For the text-containing cell, return its midpoint in [X, Y] coordinate format. 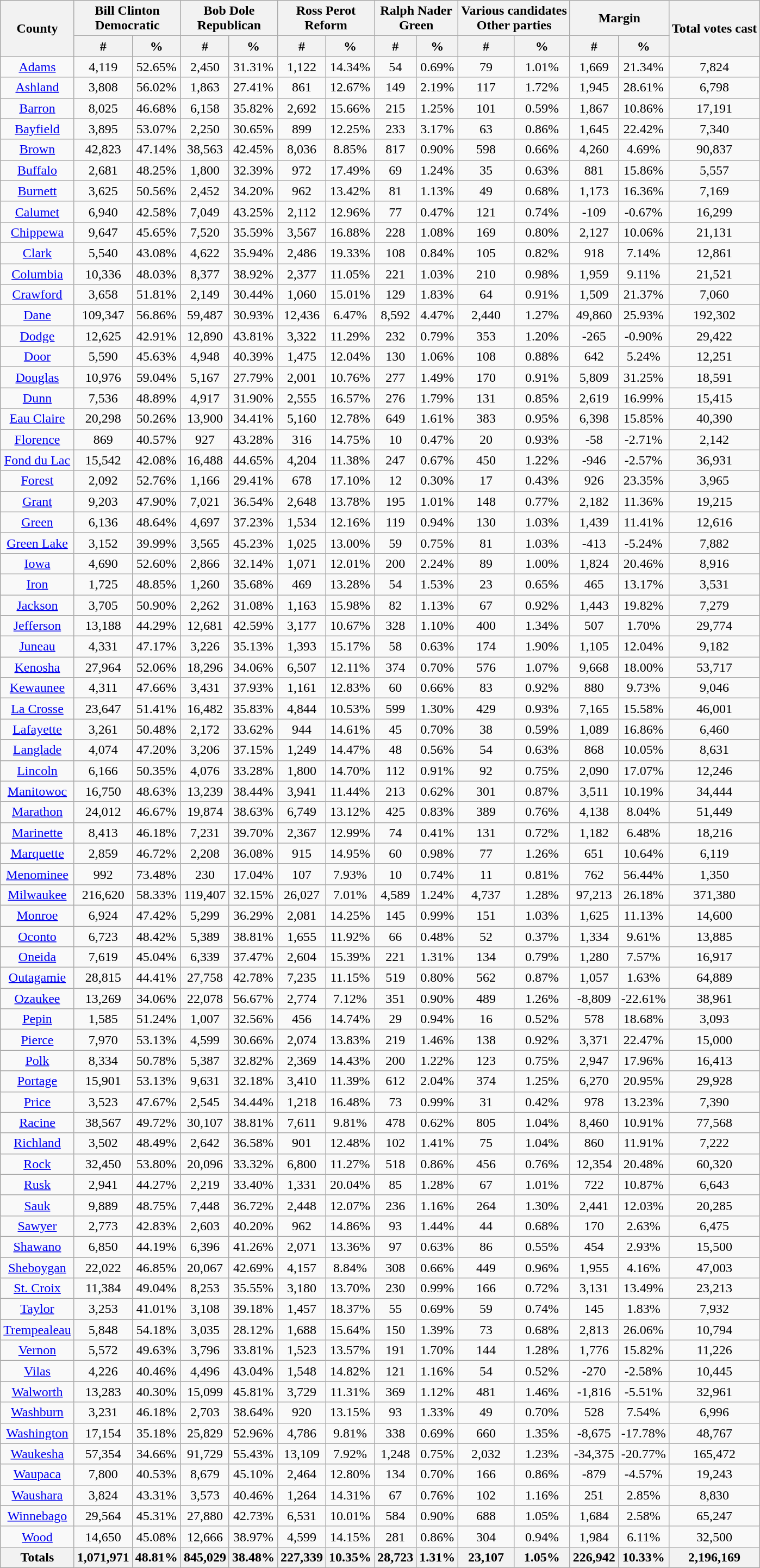
8,916 [714, 563]
37.23% [253, 522]
1.33% [437, 1412]
Calumet [37, 212]
1.06% [437, 357]
7,536 [103, 398]
3,322 [301, 336]
7,390 [714, 1102]
3,206 [204, 750]
66 [396, 936]
0.81% [541, 874]
7.54% [644, 1412]
1.10% [437, 626]
4,157 [301, 1268]
1,060 [301, 295]
3,108 [204, 1309]
42.08% [157, 460]
52.96% [253, 1433]
18.37% [350, 1309]
7,448 [204, 1205]
1,984 [594, 1536]
7.92% [350, 1454]
12.03% [644, 1205]
45.63% [157, 357]
3.17% [437, 129]
-109 [594, 212]
978 [594, 1102]
562 [486, 978]
1.35% [541, 1433]
1,548 [301, 1371]
845,029 [204, 1557]
599 [396, 709]
82 [396, 605]
5.24% [644, 357]
45.31% [157, 1516]
3,226 [204, 647]
23,647 [103, 709]
18,216 [714, 833]
0.48% [437, 936]
-20.77% [644, 1454]
10.53% [350, 709]
247 [396, 460]
Columbia [37, 274]
13,269 [103, 999]
926 [594, 481]
13,283 [103, 1392]
22.47% [644, 1040]
47.14% [157, 150]
2,208 [204, 853]
11.31% [350, 1392]
1.34% [541, 626]
16,413 [714, 1061]
13,885 [714, 936]
48.03% [157, 274]
33.81% [253, 1350]
169 [486, 232]
2,619 [594, 398]
Outagamie [37, 978]
233 [396, 129]
901 [301, 1143]
3,371 [594, 1040]
0.83% [437, 812]
2,464 [301, 1474]
Oneida [37, 957]
48.42% [157, 936]
869 [103, 439]
17.96% [644, 1061]
45 [396, 729]
4,917 [204, 398]
13.57% [350, 1350]
4,260 [594, 150]
Brown [37, 150]
8,377 [204, 274]
Total votes cast [714, 28]
2,112 [301, 212]
5,389 [204, 936]
3,261 [103, 729]
2,604 [301, 957]
36.54% [253, 501]
-22.61% [644, 999]
40.30% [157, 1392]
3,796 [204, 1350]
2,452 [204, 191]
14.43% [350, 1061]
39.99% [157, 543]
33.40% [253, 1185]
2,648 [301, 501]
6,460 [714, 729]
226,942 [594, 1557]
44.27% [157, 1185]
15,901 [103, 1081]
36.58% [253, 1143]
2,142 [714, 439]
17.10% [350, 481]
-58 [594, 439]
11.41% [644, 522]
10.06% [644, 232]
12.11% [350, 667]
227,339 [301, 1557]
21,131 [714, 232]
264 [486, 1205]
2,545 [204, 1102]
18.68% [644, 1019]
47.20% [157, 750]
2,555 [301, 398]
20.95% [644, 1081]
42.59% [253, 626]
1,669 [594, 67]
48.89% [157, 398]
Price [37, 1102]
944 [301, 729]
97,213 [594, 895]
44.41% [157, 978]
11.39% [350, 1081]
7,611 [301, 1123]
91,729 [204, 1454]
20 [486, 439]
1,007 [204, 1019]
Clark [37, 253]
860 [594, 1143]
Waupaca [37, 1474]
28.12% [253, 1330]
42.73% [253, 1516]
16 [486, 1019]
35.13% [253, 647]
861 [301, 88]
0.37% [541, 936]
35.55% [253, 1288]
40,390 [714, 419]
-1,816 [594, 1392]
9,647 [103, 232]
Rusk [37, 1185]
3,410 [301, 1081]
15.64% [350, 1330]
44 [486, 1226]
13,239 [204, 791]
9,182 [714, 647]
1.63% [644, 978]
7,165 [594, 709]
13,188 [103, 626]
7,520 [204, 232]
449 [486, 1268]
598 [486, 150]
25.93% [644, 315]
3,965 [714, 481]
4,697 [204, 522]
44.19% [157, 1247]
2,182 [594, 501]
7,824 [714, 67]
Milwaukee [37, 895]
1.90% [541, 647]
7,970 [103, 1040]
0.42% [541, 1102]
14.31% [350, 1495]
38.44% [253, 791]
24,012 [103, 812]
10.67% [350, 626]
915 [301, 853]
11.91% [644, 1143]
8,334 [103, 1061]
10.19% [644, 791]
4,844 [301, 709]
56.44% [644, 874]
28,723 [396, 1557]
4,331 [103, 647]
8,253 [204, 1288]
8,679 [204, 1474]
195 [396, 501]
11,226 [714, 1350]
3,152 [103, 543]
4,074 [103, 750]
880 [594, 688]
21.34% [644, 67]
236 [396, 1205]
105 [486, 253]
35.94% [253, 253]
45.04% [157, 957]
144 [486, 1350]
2,074 [301, 1040]
92 [486, 771]
32,500 [714, 1536]
277 [396, 377]
31 [486, 1102]
42.83% [157, 1226]
Iron [37, 584]
38.64% [253, 1412]
69 [396, 170]
1,071,971 [103, 1557]
Juneau [37, 647]
28.61% [644, 88]
9.61% [644, 936]
86 [486, 1247]
3,729 [301, 1392]
1,173 [594, 191]
Bill ClintonDemocratic [127, 18]
48.85% [157, 584]
37.15% [253, 750]
12.78% [350, 419]
49.63% [157, 1350]
2.63% [644, 1226]
Langlade [37, 750]
14.61% [350, 729]
2.24% [437, 563]
15.39% [350, 957]
3,180 [301, 1288]
881 [594, 170]
304 [486, 1536]
469 [301, 584]
3,658 [103, 295]
Vernon [37, 1350]
1.27% [541, 315]
Oconto [37, 936]
1,105 [594, 647]
Dodge [37, 336]
25,829 [204, 1433]
1.20% [541, 336]
48.64% [157, 522]
4,622 [204, 253]
1,218 [301, 1102]
1,824 [594, 563]
16.57% [350, 398]
51.24% [157, 1019]
13.15% [350, 1412]
40.57% [157, 439]
15.17% [350, 647]
Ralph NaderGreen [416, 18]
27.41% [253, 88]
38.92% [253, 274]
3,502 [103, 1143]
Marinette [37, 833]
-17.78% [644, 1433]
1.79% [437, 398]
13.78% [350, 501]
13.23% [644, 1102]
48.25% [157, 170]
13.42% [350, 191]
1,393 [301, 647]
6,398 [594, 419]
34.66% [157, 1454]
7,021 [204, 501]
43.28% [253, 439]
20.04% [350, 1185]
11.05% [350, 274]
11.27% [350, 1164]
19.33% [350, 253]
16,750 [103, 791]
117 [486, 88]
35.59% [253, 232]
58.33% [157, 895]
51,449 [714, 812]
489 [486, 999]
12,436 [301, 315]
688 [486, 1516]
6,158 [204, 108]
19,215 [714, 501]
44.29% [157, 626]
5,557 [714, 170]
7,049 [204, 212]
2,941 [103, 1185]
1.39% [437, 1330]
429 [486, 709]
7,882 [714, 543]
11.13% [644, 915]
Grant [37, 501]
38.97% [253, 1536]
10.91% [644, 1123]
Washburn [37, 1412]
215 [396, 108]
1,625 [594, 915]
32,961 [714, 1392]
10.35% [350, 1557]
29 [396, 1019]
11 [486, 874]
3,531 [714, 584]
16.99% [644, 398]
33.32% [253, 1164]
49,860 [594, 315]
Burnett [37, 191]
Portage [37, 1081]
6,800 [301, 1164]
1,867 [594, 108]
2,071 [301, 1247]
14.75% [350, 439]
63 [486, 129]
2,032 [486, 1454]
13.36% [350, 1247]
353 [486, 336]
43.04% [253, 1371]
3,824 [103, 1495]
35.82% [253, 108]
31.25% [644, 377]
6,749 [301, 812]
38,567 [103, 1123]
48 [396, 750]
56.02% [157, 88]
10.86% [644, 108]
400 [486, 626]
478 [396, 1123]
920 [301, 1412]
31.31% [253, 67]
Door [37, 357]
15.58% [644, 709]
4,948 [204, 357]
1,122 [301, 67]
46.67% [157, 812]
52.76% [157, 481]
30.66% [253, 1040]
65,247 [714, 1516]
2,603 [204, 1226]
1,523 [301, 1350]
14.74% [350, 1019]
38 [486, 729]
-5.51% [644, 1392]
371,380 [714, 895]
Sheboygan [37, 1268]
Ozaukee [37, 999]
12.25% [350, 129]
26.18% [644, 895]
Kewaunee [37, 688]
1,182 [594, 833]
16,917 [714, 957]
12.83% [350, 688]
7.12% [350, 999]
2,090 [594, 771]
52.65% [157, 67]
30.44% [253, 295]
6,136 [103, 522]
219 [396, 1040]
Dane [37, 315]
1.07% [541, 667]
19,874 [204, 812]
6,940 [103, 212]
26.06% [644, 1330]
805 [486, 1123]
12.01% [350, 563]
1,331 [301, 1185]
-2.58% [644, 1371]
576 [486, 667]
7.01% [350, 895]
3,253 [103, 1309]
17 [486, 481]
Crawford [37, 295]
3,431 [204, 688]
18.00% [644, 667]
578 [594, 1019]
Adams [37, 67]
Racine [37, 1123]
642 [594, 357]
13.17% [644, 584]
16.86% [644, 729]
7,619 [103, 957]
3,573 [204, 1495]
165,472 [714, 1454]
992 [103, 874]
148 [486, 501]
6,166 [103, 771]
13.00% [350, 543]
0.85% [541, 398]
2,441 [594, 1205]
-265 [594, 336]
Waushara [37, 1495]
11.29% [350, 336]
42.91% [157, 336]
53.07% [157, 129]
1,534 [301, 522]
6,339 [204, 957]
32.15% [253, 895]
52.60% [157, 563]
48.75% [157, 1205]
5,590 [103, 357]
612 [396, 1081]
316 [301, 439]
St. Croix [37, 1288]
8,413 [103, 833]
216,620 [103, 895]
-5.24% [644, 543]
1,955 [594, 1268]
151 [486, 915]
4,737 [486, 895]
29,422 [714, 336]
1,071 [301, 563]
48.81% [157, 1557]
11.38% [350, 460]
41.01% [157, 1309]
2,262 [204, 605]
7,800 [103, 1474]
7,340 [714, 129]
584 [396, 1516]
0.88% [541, 357]
7,060 [714, 295]
42.45% [253, 150]
7.93% [350, 874]
38.63% [253, 812]
14.86% [350, 1226]
3,093 [714, 1019]
15.98% [350, 605]
-413 [594, 543]
47.17% [157, 647]
0.77% [541, 501]
2,448 [301, 1205]
210 [486, 274]
15,415 [714, 398]
11.15% [350, 978]
36,931 [714, 460]
20,096 [204, 1164]
Waukesha [37, 1454]
Chippewa [37, 232]
23 [486, 584]
1,509 [594, 295]
817 [396, 150]
22.42% [644, 129]
14.95% [350, 853]
Dunn [37, 398]
34.44% [253, 1102]
0.65% [541, 584]
369 [396, 1392]
14.47% [350, 750]
6,850 [103, 1247]
11.36% [644, 501]
22,078 [204, 999]
77,568 [714, 1123]
40.53% [157, 1474]
107 [301, 874]
30,107 [204, 1123]
Jefferson [37, 626]
55 [396, 1309]
0.96% [541, 1268]
2,450 [204, 67]
Forest [37, 481]
1,684 [594, 1516]
1,776 [594, 1350]
29,774 [714, 626]
13.49% [644, 1288]
12.99% [350, 833]
46.68% [157, 108]
-2.57% [644, 460]
35.18% [157, 1433]
Margin [619, 18]
85 [396, 1185]
55.43% [253, 1454]
Kenosha [37, 667]
12.07% [350, 1205]
Monroe [37, 915]
-8,809 [594, 999]
47,003 [714, 1268]
129 [396, 295]
16.36% [644, 191]
43.25% [253, 212]
30.93% [253, 315]
Bayfield [37, 129]
228 [396, 232]
660 [486, 1433]
16,482 [204, 709]
10.64% [644, 853]
74 [396, 833]
15.01% [350, 295]
0.41% [437, 833]
4,690 [103, 563]
35 [486, 170]
3,808 [103, 88]
33.62% [253, 729]
13.83% [350, 1040]
50.90% [157, 605]
2.04% [437, 1081]
2.93% [644, 1247]
0.30% [437, 481]
2,642 [204, 1143]
22,022 [103, 1268]
Bob DoleRepublican [229, 18]
4.16% [644, 1268]
18,296 [204, 667]
0.84% [437, 253]
9,631 [204, 1081]
45.23% [253, 543]
Eau Claire [37, 419]
13.28% [350, 584]
15,500 [714, 1247]
1,688 [301, 1330]
18,591 [714, 377]
2,196,169 [714, 1557]
450 [486, 460]
6,924 [103, 915]
2,486 [301, 253]
-879 [594, 1474]
301 [486, 791]
389 [486, 812]
83 [486, 688]
45.08% [157, 1536]
927 [204, 439]
8.04% [644, 812]
50.35% [157, 771]
50.56% [157, 191]
3,895 [103, 129]
1,166 [204, 481]
Buffalo [37, 170]
7.14% [644, 253]
Richland [37, 1143]
12,861 [714, 253]
2,219 [204, 1185]
45.10% [253, 1474]
7,279 [714, 605]
8,631 [714, 750]
12,251 [714, 357]
4.47% [437, 315]
97 [396, 1247]
1,457 [301, 1309]
Ross PerotReform [326, 18]
138 [486, 1040]
7,222 [714, 1143]
174 [486, 647]
1,264 [301, 1495]
1,945 [594, 88]
12,246 [714, 771]
481 [486, 1392]
6,396 [204, 1247]
46.72% [157, 853]
3,177 [301, 626]
32.56% [253, 1019]
-8,675 [594, 1433]
35.83% [253, 709]
50.26% [157, 419]
Marathon [37, 812]
2,859 [103, 853]
73.48% [157, 874]
27.79% [253, 377]
21.37% [644, 295]
Green Lake [37, 543]
42.78% [253, 978]
13.12% [350, 812]
868 [594, 750]
1.00% [541, 563]
2,127 [594, 232]
109,347 [103, 315]
17.07% [644, 771]
75 [486, 1143]
2,172 [204, 729]
40.39% [253, 357]
0.95% [541, 419]
528 [594, 1412]
43.08% [157, 253]
14,650 [103, 1536]
518 [396, 1164]
1.44% [437, 1226]
2,681 [103, 170]
2,947 [594, 1061]
1,725 [103, 584]
12.16% [350, 522]
11,384 [103, 1288]
918 [594, 253]
101 [486, 108]
2,081 [301, 915]
12.96% [350, 212]
36.08% [253, 853]
46.85% [157, 1268]
2,001 [301, 377]
1,260 [204, 584]
1,585 [103, 1019]
4,138 [594, 812]
36.72% [253, 1205]
County [37, 28]
4,226 [103, 1371]
Pepin [37, 1019]
Shawano [37, 1247]
251 [594, 1495]
42.58% [157, 212]
Barron [37, 108]
13,900 [204, 419]
10.33% [644, 1557]
48,767 [714, 1433]
-0.90% [644, 336]
649 [396, 419]
32.18% [253, 1081]
4,311 [103, 688]
6,475 [714, 1226]
La Crosse [37, 709]
51.41% [157, 709]
10.05% [644, 750]
2,440 [486, 315]
1,248 [396, 1454]
119 [396, 522]
14.34% [350, 67]
9.73% [644, 688]
1,163 [301, 605]
722 [594, 1185]
51.81% [157, 295]
465 [594, 584]
Manitowoc [37, 791]
8,025 [103, 108]
0.43% [541, 481]
21,521 [714, 274]
15.82% [644, 1350]
6,996 [714, 1412]
149 [396, 88]
3,131 [594, 1288]
8.84% [350, 1268]
64 [486, 295]
Lafayette [37, 729]
6.11% [644, 1536]
47.66% [157, 688]
1.12% [437, 1392]
1,350 [714, 874]
2,377 [301, 274]
8,460 [594, 1123]
38.48% [253, 1557]
454 [594, 1247]
16,299 [714, 212]
2,692 [301, 108]
12.80% [350, 1474]
10,336 [103, 274]
119,407 [204, 895]
Various candidatesOther parties [514, 18]
45.81% [253, 1392]
38,961 [714, 999]
79 [486, 67]
57,354 [103, 1454]
762 [594, 874]
-946 [594, 460]
1,334 [594, 936]
36.29% [253, 915]
-4.57% [644, 1474]
39.18% [253, 1309]
27,758 [204, 978]
Winnebago [37, 1516]
9.11% [644, 274]
9,668 [594, 667]
Taylor [37, 1309]
-34,375 [594, 1454]
4,496 [204, 1371]
Trempealeau [37, 1330]
4.69% [644, 150]
12.48% [350, 1143]
17.49% [350, 170]
17,154 [103, 1433]
Washington [37, 1433]
15,099 [204, 1392]
7,169 [714, 191]
39.70% [253, 833]
15,542 [103, 460]
2,367 [301, 833]
213 [396, 791]
15.86% [644, 170]
23.35% [644, 481]
Douglas [37, 377]
1,475 [301, 357]
3,705 [103, 605]
32.14% [253, 563]
2.58% [644, 1516]
Totals [37, 1557]
6,643 [714, 1185]
651 [594, 853]
56.86% [157, 315]
1,249 [301, 750]
5,167 [204, 377]
-2.71% [644, 439]
1.61% [437, 419]
10.87% [644, 1185]
507 [594, 626]
678 [301, 481]
27,880 [204, 1516]
59,487 [204, 315]
32.82% [253, 1061]
37.93% [253, 688]
0.55% [541, 1247]
Wood [37, 1536]
12,666 [204, 1536]
Menominee [37, 874]
1.72% [541, 88]
54.18% [157, 1330]
40.20% [253, 1226]
10.76% [350, 377]
12,354 [594, 1164]
2,250 [204, 129]
46,001 [714, 709]
19,243 [714, 1474]
43.31% [157, 1495]
12,681 [204, 626]
38,563 [204, 150]
1.41% [437, 1143]
20.48% [644, 1164]
1.08% [437, 232]
Walworth [37, 1392]
14.70% [350, 771]
13,109 [301, 1454]
15,000 [714, 1040]
2,369 [301, 1061]
8,830 [714, 1495]
2.19% [437, 88]
2,813 [594, 1330]
7.57% [644, 957]
19.82% [644, 605]
11.92% [350, 936]
7,932 [714, 1309]
50.48% [157, 729]
42,823 [103, 150]
6,723 [103, 936]
5,848 [103, 1330]
26,027 [301, 895]
58 [396, 647]
29,928 [714, 1081]
1,655 [301, 936]
276 [396, 398]
-0.67% [644, 212]
3,035 [204, 1330]
3,231 [103, 1412]
3,565 [204, 543]
64,889 [714, 978]
2.85% [644, 1495]
Jackson [37, 605]
Fond du Lac [37, 460]
1,863 [204, 88]
29,564 [103, 1516]
49.72% [157, 1123]
1,025 [301, 543]
20,298 [103, 419]
34.20% [253, 191]
50.78% [157, 1061]
1,089 [594, 729]
29.41% [253, 481]
4,119 [103, 67]
1,439 [594, 522]
3,625 [103, 191]
Marquette [37, 853]
Florence [37, 439]
4,076 [204, 771]
3,567 [301, 232]
Ashland [37, 88]
Pierce [37, 1040]
5,387 [204, 1061]
48.63% [157, 791]
16.48% [350, 1102]
60,320 [714, 1164]
8,036 [301, 150]
48.49% [157, 1143]
20,067 [204, 1268]
14.25% [350, 915]
Vilas [37, 1371]
519 [396, 978]
1.23% [541, 1454]
1.49% [437, 377]
5,540 [103, 253]
5,299 [204, 915]
Green [37, 522]
9,889 [103, 1205]
59.04% [157, 377]
112 [396, 771]
3,523 [103, 1102]
0.67% [437, 460]
8,592 [396, 315]
281 [396, 1536]
33.28% [253, 771]
5,572 [103, 1350]
15.85% [644, 419]
47.90% [157, 501]
35.68% [253, 584]
56.67% [253, 999]
232 [396, 336]
5,809 [594, 377]
1,057 [594, 978]
899 [301, 129]
4,589 [396, 895]
53.80% [157, 1164]
6,507 [301, 667]
Sawyer [37, 1226]
47.67% [157, 1102]
0.56% [437, 750]
6,119 [714, 853]
34.41% [253, 419]
3,941 [301, 791]
37.47% [253, 957]
1,959 [594, 274]
47.42% [157, 915]
4,786 [301, 1433]
338 [396, 1433]
27,964 [103, 667]
2,866 [204, 563]
1,280 [594, 957]
9,203 [103, 501]
123 [486, 1061]
16.88% [350, 232]
32,450 [103, 1164]
34,444 [714, 791]
972 [301, 170]
14.82% [350, 1371]
20.46% [644, 563]
52.06% [157, 667]
192,302 [714, 315]
90,837 [714, 150]
43.81% [253, 336]
14.15% [350, 1536]
3,511 [594, 791]
6,798 [714, 88]
9,046 [714, 688]
2,774 [301, 999]
10,976 [103, 377]
4,204 [301, 460]
-270 [594, 1371]
32.39% [253, 170]
Rock [37, 1164]
Polk [37, 1061]
Sauk [37, 1205]
191 [396, 1350]
2,703 [204, 1412]
8.85% [350, 150]
2,092 [103, 481]
11.44% [350, 791]
30.65% [253, 129]
10.01% [350, 1516]
49.04% [157, 1288]
41.26% [253, 1247]
383 [486, 419]
13.70% [350, 1288]
23,107 [486, 1557]
17.04% [253, 874]
1,645 [594, 129]
45.65% [157, 232]
6.48% [644, 833]
31.08% [253, 605]
89 [486, 563]
17,191 [714, 108]
1.53% [437, 584]
328 [396, 626]
15.66% [350, 108]
1,443 [594, 605]
12,890 [204, 336]
12 [396, 481]
12.67% [350, 88]
7,231 [204, 833]
23,213 [714, 1288]
2,149 [204, 295]
28,815 [103, 978]
7,235 [301, 978]
Iowa [37, 563]
42.69% [253, 1268]
6,270 [594, 1081]
308 [396, 1268]
31.90% [253, 398]
425 [396, 812]
Lincoln [37, 771]
0.82% [541, 253]
10,794 [714, 1330]
5,160 [301, 419]
351 [396, 999]
20,285 [714, 1205]
6.47% [350, 315]
12,625 [103, 336]
16,488 [204, 460]
44.65% [253, 460]
12,616 [714, 522]
6,531 [301, 1516]
53,717 [714, 667]
150 [396, 1330]
52 [486, 936]
14,600 [714, 915]
10,445 [714, 1371]
2,773 [103, 1226]
1,161 [301, 688]
